Find where the given text appears and provide that cell's center as [x, y] coordinate. 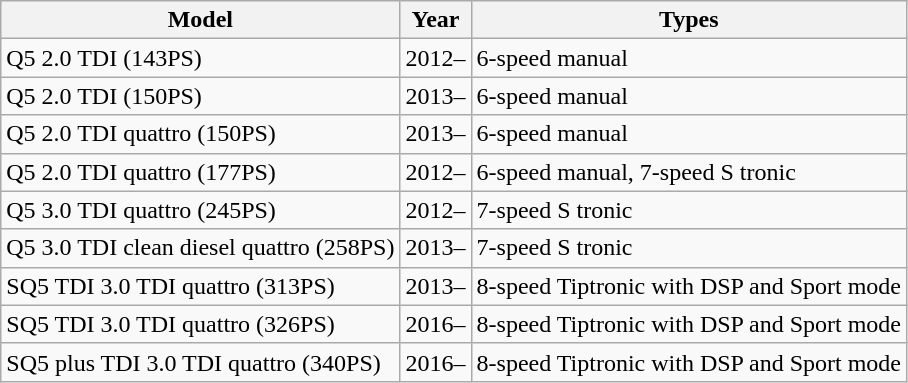
Q5 3.0 TDI quattro (245PS) [200, 210]
Q5 3.0 TDI clean diesel quattro (258PS) [200, 248]
SQ5 TDI 3.0 TDI quattro (313PS) [200, 286]
Q5 2.0 TDI (150PS) [200, 96]
Q5 2.0 TDI quattro (177PS) [200, 172]
Q5 2.0 TDI (143PS) [200, 58]
SQ5 TDI 3.0 TDI quattro (326PS) [200, 324]
Year [436, 20]
6-speed manual, 7-speed S tronic [689, 172]
Model [200, 20]
Q5 2.0 TDI quattro (150PS) [200, 134]
SQ5 plus TDI 3.0 TDI quattro (340PS) [200, 362]
Types [689, 20]
